Identify which cell holds the provided text, then report its (X, Y) central coordinate. 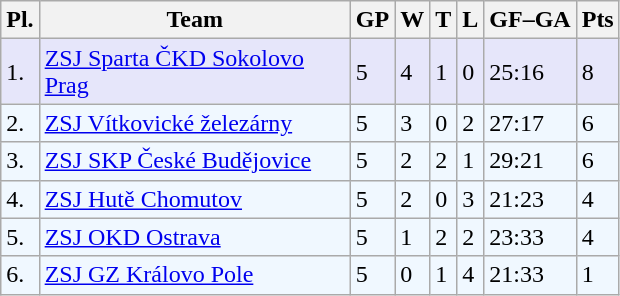
29:21 (530, 161)
4. (20, 199)
ZSJ Sparta ČKD Sokolovo Prag (194, 72)
23:33 (530, 237)
1. (20, 72)
ZSJ Hutě Chomutov (194, 199)
8 (598, 72)
Team (194, 20)
W (412, 20)
3. (20, 161)
27:17 (530, 123)
21:33 (530, 275)
6. (20, 275)
5. (20, 237)
2. (20, 123)
Pts (598, 20)
GP (372, 20)
ZSJ SKP České Budějovice (194, 161)
21:23 (530, 199)
25:16 (530, 72)
ZSJ Vítkovické železárny (194, 123)
Pl. (20, 20)
L (470, 20)
ZSJ GZ Královo Pole (194, 275)
ZSJ OKD Ostrava (194, 237)
T (444, 20)
GF–GA (530, 20)
